Locate the cell with the specified text and output its [x, y] center coordinate. 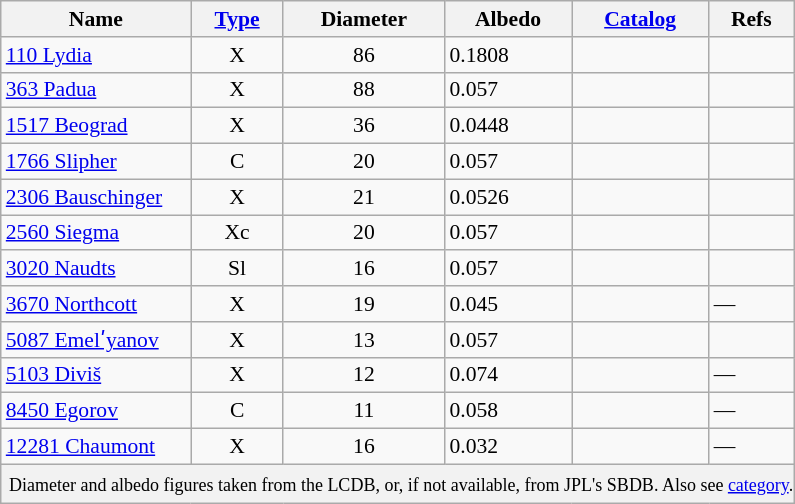
3020 Naudts [96, 269]
Type [237, 19]
12 [364, 375]
0.074 [508, 375]
363 Padua [96, 90]
1766 Slipher [96, 162]
11 [364, 411]
0.045 [508, 304]
110 Lydia [96, 55]
3670 Northcott [96, 304]
19 [364, 304]
Name [96, 19]
1517 Beograd [96, 126]
0.032 [508, 447]
Albedo [508, 19]
0.0526 [508, 197]
Sl [237, 269]
8450 Egorov [96, 411]
88 [364, 90]
21 [364, 197]
12281 Chaumont [96, 447]
Diameter and albedo figures taken from the LCDB, or, if not available, from JPL's SBDB. Also see category. [398, 484]
13 [364, 340]
2306 Bauschinger [96, 197]
0.058 [508, 411]
Catalog [640, 19]
Refs [752, 19]
2560 Siegma [96, 233]
Xc [237, 233]
36 [364, 126]
0.0448 [508, 126]
86 [364, 55]
0.1808 [508, 55]
Diameter [364, 19]
5087 Emelʹyanov [96, 340]
5103 Diviš [96, 375]
